Identify which cell holds the provided text, then report its (X, Y) central coordinate. 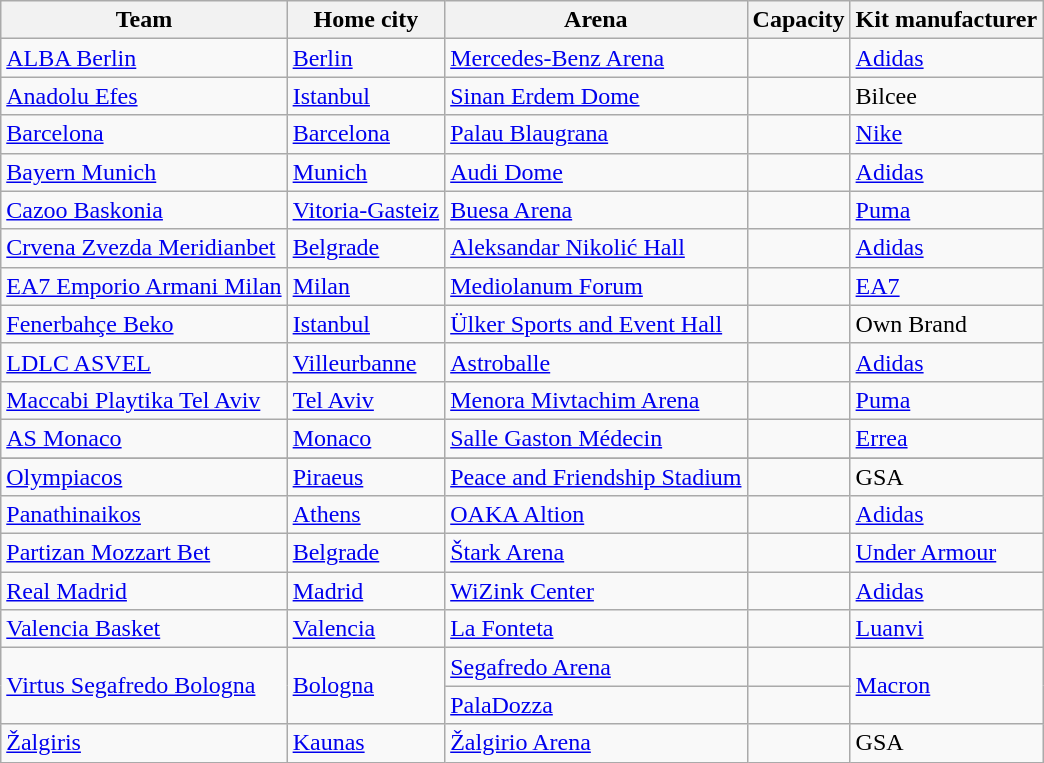
Anadolu Efes (144, 96)
Partizan Mozzart Bet (144, 553)
Errea (946, 438)
Real Madrid (144, 591)
Home city (366, 20)
AS Monaco (144, 438)
EA7 (946, 286)
Team (144, 20)
Vitoria-Gasteiz (366, 210)
PalaDozza (596, 705)
Sinan Erdem Dome (596, 96)
LDLC ASVEL (144, 362)
EA7 Emporio Armani Milan (144, 286)
Bayern Munich (144, 172)
Žalgiris (144, 743)
Valencia (366, 629)
Štark Arena (596, 553)
Olympiacos (144, 477)
Berlin (366, 58)
Monaco (366, 438)
Žalgirio Arena (596, 743)
La Fonteta (596, 629)
Own Brand (946, 324)
Astroballe (596, 362)
ALBA Berlin (144, 58)
Salle Gaston Médecin (596, 438)
Villeurbanne (366, 362)
Luanvi (946, 629)
Ülker Sports and Event Hall (596, 324)
Arena (596, 20)
Milan (366, 286)
Fenerbahçe Beko (144, 324)
Mediolanum Forum (596, 286)
Piraeus (366, 477)
Audi Dome (596, 172)
Kaunas (366, 743)
Segafredo Arena (596, 667)
Maccabi Playtika Tel Aviv (144, 400)
Valencia Basket (144, 629)
Mercedes-Benz Arena (596, 58)
WiZink Center (596, 591)
Virtus Segafredo Bologna (144, 686)
Macron (946, 686)
Nike (946, 134)
Buesa Arena (596, 210)
Menora Mivtachim Arena (596, 400)
Bologna (366, 686)
Cazoo Baskonia (144, 210)
Capacity (798, 20)
Madrid (366, 591)
Aleksandar Nikolić Hall (596, 248)
OAKA Altion (596, 515)
Palau Blaugrana (596, 134)
Bilcee (946, 96)
Tel Aviv (366, 400)
Athens (366, 515)
Kit manufacturer (946, 20)
Peace and Friendship Stadium (596, 477)
Munich (366, 172)
Under Armour (946, 553)
Crvena Zvezda Meridianbet (144, 248)
Panathinaikos (144, 515)
